Locate the cell with the specified text and output its (X, Y) center coordinate. 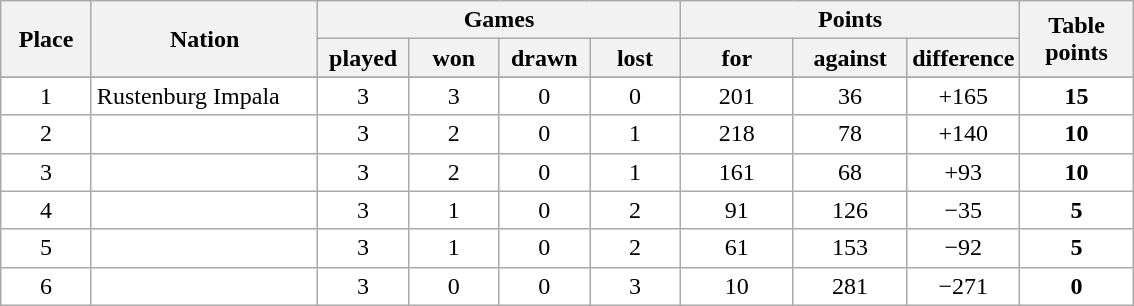
91 (736, 210)
against (850, 58)
drawn (544, 58)
36 (850, 96)
61 (736, 248)
played (364, 58)
218 (736, 134)
78 (850, 134)
161 (736, 172)
126 (850, 210)
Rustenburg Impala (204, 96)
15 (1076, 96)
for (736, 58)
+93 (964, 172)
Tablepoints (1076, 39)
153 (850, 248)
won (454, 58)
difference (964, 58)
−92 (964, 248)
−35 (964, 210)
Games (499, 20)
4 (46, 210)
+165 (964, 96)
−271 (964, 286)
68 (850, 172)
201 (736, 96)
Nation (204, 39)
+140 (964, 134)
6 (46, 286)
281 (850, 286)
Points (850, 20)
Place (46, 39)
lost (636, 58)
